Find where the given text appears and provide that cell's center as (x, y) coordinate. 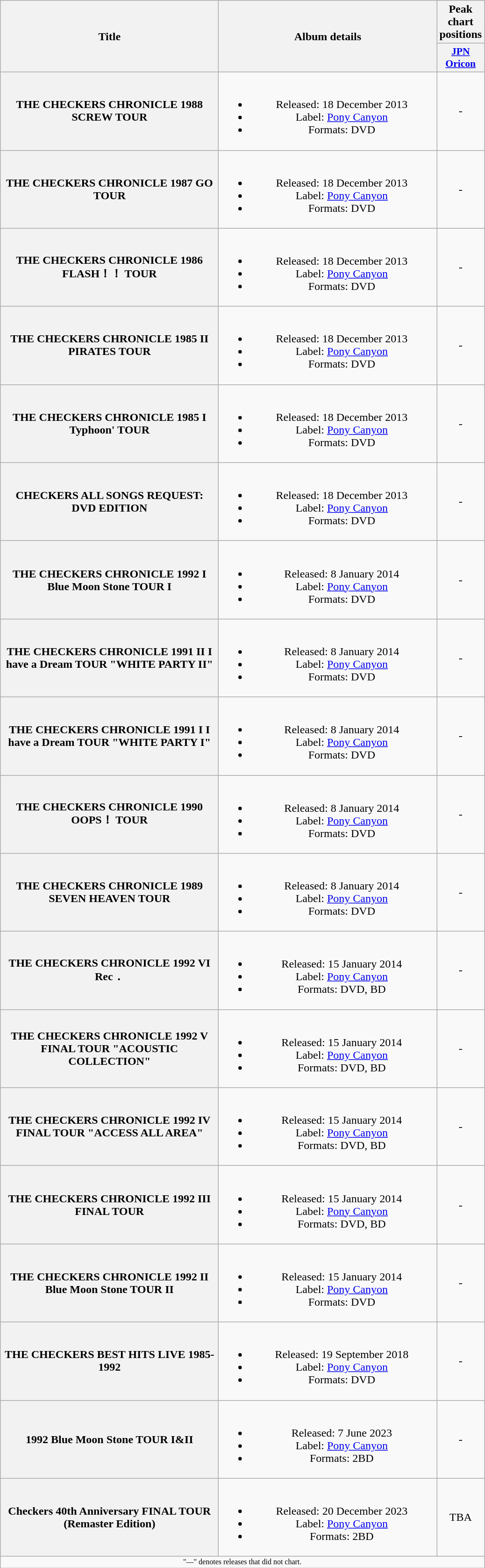
Released: 20 December 2023Label: Pony CanyonFormats: 2BD (328, 1517)
TBA (461, 1517)
THE CHECKERS BEST HITS LIVE 1985-1992 (109, 1361)
THE CHECKERS CHRONICLE 1992 VI Rec． (109, 971)
Released: 19 September 2018Label: Pony CanyonFormats: DVD (328, 1361)
Released: 7 June 2023Label: Pony CanyonFormats: 2BD (328, 1439)
THE CHECKERS CHRONICLE 1992 II Blue Moon Stone TOUR II (109, 1283)
THE CHECKERS CHRONICLE 1988 SCREW TOUR (109, 111)
THE CHECKERS CHRONICLE 1992 V FINAL TOUR "ACOUSTIC COLLECTION" (109, 1048)
THE CHECKERS CHRONICLE 1987 GO TOUR (109, 189)
THE CHECKERS CHRONICLE 1985 I Typhoon' TOUR (109, 424)
Checkers 40th Anniversary FINAL TOUR (Remaster Edition) (109, 1517)
Album details (328, 36)
THE CHECKERS CHRONICLE 1992 III FINAL TOUR (109, 1205)
CHECKERS ALL SONGS REQUEST: DVD EDITION (109, 501)
Released: 15 January 2014Label: Pony CanyonFormats: DVD (328, 1283)
JPNOricon (461, 58)
THE CHECKERS CHRONICLE 1990 OOPS！ TOUR (109, 815)
THE CHECKERS CHRONICLE 1992 I Blue Moon Stone TOUR I (109, 580)
1992 Blue Moon Stone TOUR I&II (109, 1439)
"—" denotes releases that did not chart. (242, 1562)
THE CHECKERS CHRONICLE 1991 II I have a Dream TOUR "WHITE PARTY II" (109, 658)
THE CHECKERS CHRONICLE 1991 I I have a Dream TOUR "WHITE PARTY I" (109, 736)
THE CHECKERS CHRONICLE 1985 II PIRATES TOUR (109, 345)
Title (109, 36)
THE CHECKERS CHRONICLE 1992 IV FINAL TOUR "ACCESS ALL AREA" (109, 1127)
THE CHECKERS CHRONICLE 1986 FLASH！！ TOUR (109, 267)
Peakchartpositions (461, 22)
THE CHECKERS CHRONICLE 1989 SEVEN HEAVEN TOUR (109, 892)
